Search for the cell housing the specified text and yield its (x, y) center coordinate. 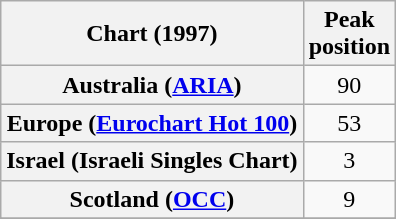
Australia (ARIA) (152, 85)
9 (349, 199)
Peakposition (349, 34)
3 (349, 161)
Europe (Eurochart Hot 100) (152, 123)
90 (349, 85)
53 (349, 123)
Scotland (OCC) (152, 199)
Israel (Israeli Singles Chart) (152, 161)
Chart (1997) (152, 34)
